Capture the cell that displays the provided text and extract its (x, y) central coordinate. 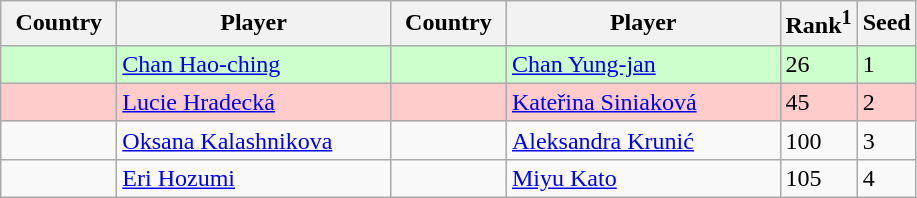
1 (886, 64)
Eri Hozumi (254, 178)
Seed (886, 24)
Lucie Hradecká (254, 102)
4 (886, 178)
Rank1 (818, 24)
Chan Yung-jan (643, 64)
26 (818, 64)
Oksana Kalashnikova (254, 140)
Kateřina Siniaková (643, 102)
2 (886, 102)
Chan Hao-ching (254, 64)
3 (886, 140)
105 (818, 178)
Miyu Kato (643, 178)
Aleksandra Krunić (643, 140)
100 (818, 140)
45 (818, 102)
